Extract the (x, y) coordinate from the center of the cell holding the provided text.  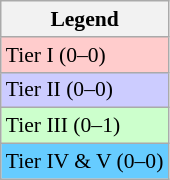
Legend (85, 19)
Tier II (0–0) (85, 90)
Tier IV & V (0–0) (85, 162)
Tier I (0–0) (85, 55)
Tier III (0–1) (85, 126)
